Identify which cell holds the provided text, then report its (x, y) central coordinate. 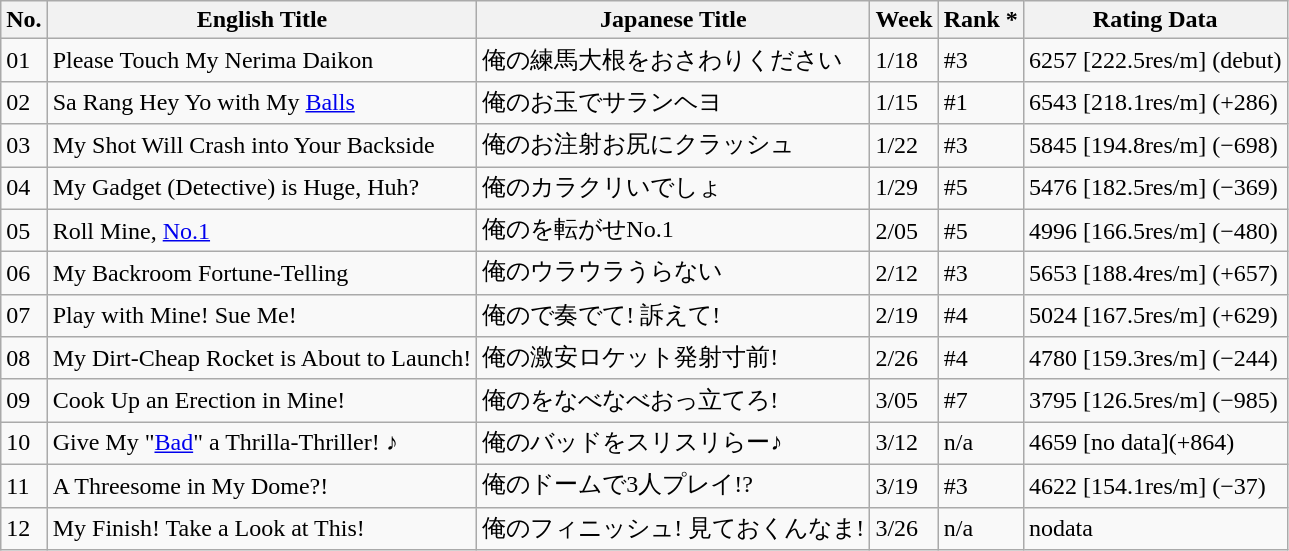
俺のを転がせNo.1 (674, 230)
Sa Rang Hey Yo with My Balls (262, 102)
4780 [159.3res/m] (−244) (1155, 358)
05 (24, 230)
07 (24, 316)
English Title (262, 20)
俺のカラクリいでしょ (674, 188)
俺のドームで3人プレイ!? (674, 486)
nodata (1155, 528)
1/29 (904, 188)
4622 [154.1res/m] (−37) (1155, 486)
1/18 (904, 60)
俺のバッドをスリスリらー♪ (674, 444)
My Finish! Take a Look at This! (262, 528)
Cook Up an Erection in Mine! (262, 400)
09 (24, 400)
3/19 (904, 486)
3/26 (904, 528)
A Threesome in My Dome?! (262, 486)
01 (24, 60)
03 (24, 146)
3795 [126.5res/m] (−985) (1155, 400)
06 (24, 274)
5476 [182.5res/m] (−369) (1155, 188)
Japanese Title (674, 20)
俺の練馬大根をおさわりください (674, 60)
My Dirt-Cheap Rocket is About to Launch! (262, 358)
6257 [222.5res/m] (debut) (1155, 60)
5024 [167.5res/m] (+629) (1155, 316)
俺のウラウラうらない (674, 274)
俺ので奏でて! 訴えて! (674, 316)
12 (24, 528)
My Shot Will Crash into Your Backside (262, 146)
Week (904, 20)
4659 [no data](+864) (1155, 444)
02 (24, 102)
08 (24, 358)
04 (24, 188)
10 (24, 444)
2/05 (904, 230)
俺のをなべなべおっ立てろ! (674, 400)
6543 [218.1res/m] (+286) (1155, 102)
3/12 (904, 444)
4996 [166.5res/m] (−480) (1155, 230)
No. (24, 20)
1/15 (904, 102)
My Backroom Fortune-Telling (262, 274)
1/22 (904, 146)
Rank * (980, 20)
#7 (980, 400)
2/12 (904, 274)
俺のお玉でサランヘヨ (674, 102)
俺のお注射お尻にクラッシュ (674, 146)
Play with Mine! Sue Me! (262, 316)
Rating Data (1155, 20)
5653 [188.4res/m] (+657) (1155, 274)
俺のフィニッシュ! 見ておくんなま! (674, 528)
Roll Mine, No.1 (262, 230)
Please Touch My Nerima Daikon (262, 60)
11 (24, 486)
#1 (980, 102)
5845 [194.8res/m] (−698) (1155, 146)
Give My "Bad" a Thrilla-Thriller! ♪ (262, 444)
My Gadget (Detective) is Huge, Huh? (262, 188)
2/19 (904, 316)
3/05 (904, 400)
2/26 (904, 358)
俺の激安ロケット発射寸前! (674, 358)
